Scan for the cell matching the given text and deliver its [X, Y] coordinate at center. 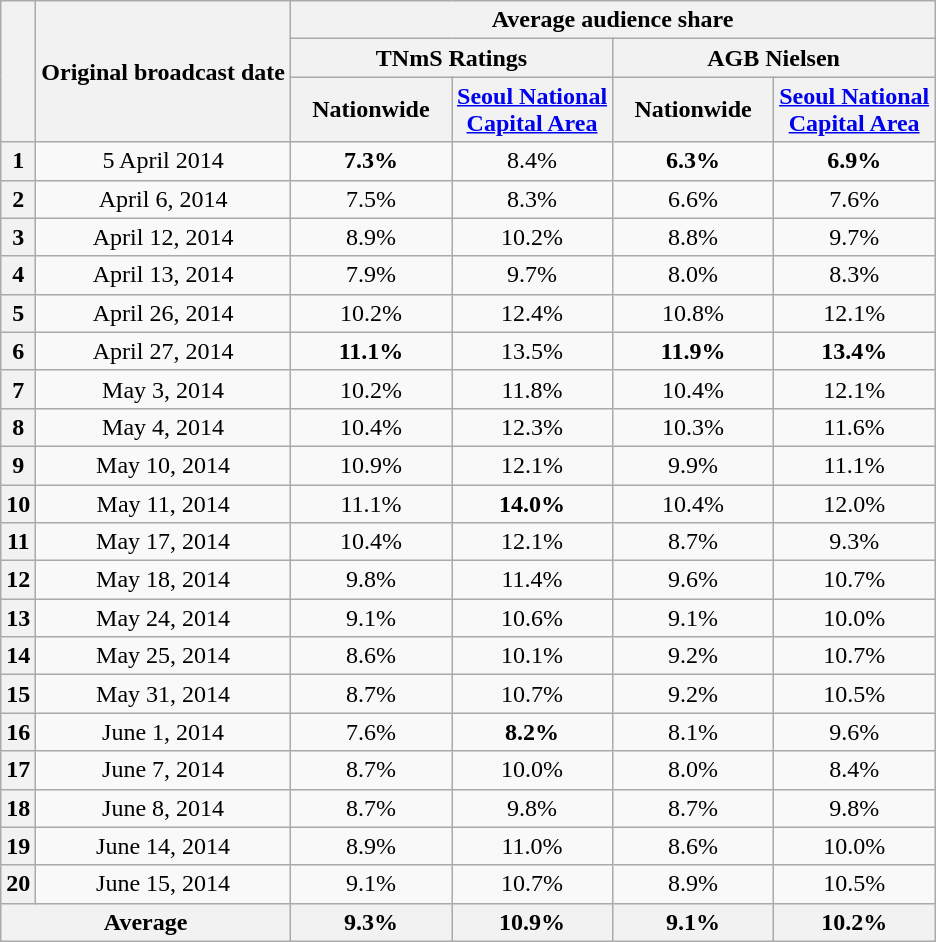
May 4, 2014 [164, 427]
10 [18, 503]
8.8% [694, 237]
June 14, 2014 [164, 846]
11.4% [532, 580]
May 31, 2014 [164, 694]
May 24, 2014 [164, 618]
TNmS Ratings [451, 58]
8.1% [694, 732]
Average [146, 922]
10.1% [532, 656]
April 13, 2014 [164, 275]
3 [18, 237]
5 April 2014 [164, 161]
9 [18, 465]
AGB Nielsen [774, 58]
April 26, 2014 [164, 313]
14.0% [532, 503]
12.4% [532, 313]
7.9% [370, 275]
11.8% [532, 389]
June 1, 2014 [164, 732]
May 17, 2014 [164, 542]
12.0% [854, 503]
2 [18, 199]
5 [18, 313]
11.0% [532, 846]
8.2% [532, 732]
12 [18, 580]
June 8, 2014 [164, 808]
June 7, 2014 [164, 770]
Original broadcast date [164, 72]
12.3% [532, 427]
18 [18, 808]
20 [18, 884]
11.9% [694, 351]
19 [18, 846]
April 27, 2014 [164, 351]
7.3% [370, 161]
4 [18, 275]
7.5% [370, 199]
13 [18, 618]
April 12, 2014 [164, 237]
May 11, 2014 [164, 503]
15 [18, 694]
June 15, 2014 [164, 884]
9.9% [694, 465]
10.6% [532, 618]
8 [18, 427]
10.8% [694, 313]
13.5% [532, 351]
10.3% [694, 427]
17 [18, 770]
6.3% [694, 161]
6.9% [854, 161]
May 18, 2014 [164, 580]
1 [18, 161]
14 [18, 656]
6 [18, 351]
April 6, 2014 [164, 199]
13.4% [854, 351]
May 25, 2014 [164, 656]
Average audience share [612, 20]
May 10, 2014 [164, 465]
6.6% [694, 199]
16 [18, 732]
11 [18, 542]
May 3, 2014 [164, 389]
7 [18, 389]
11.6% [854, 427]
